Find where the given text appears and provide that cell's center as [X, Y] coordinate. 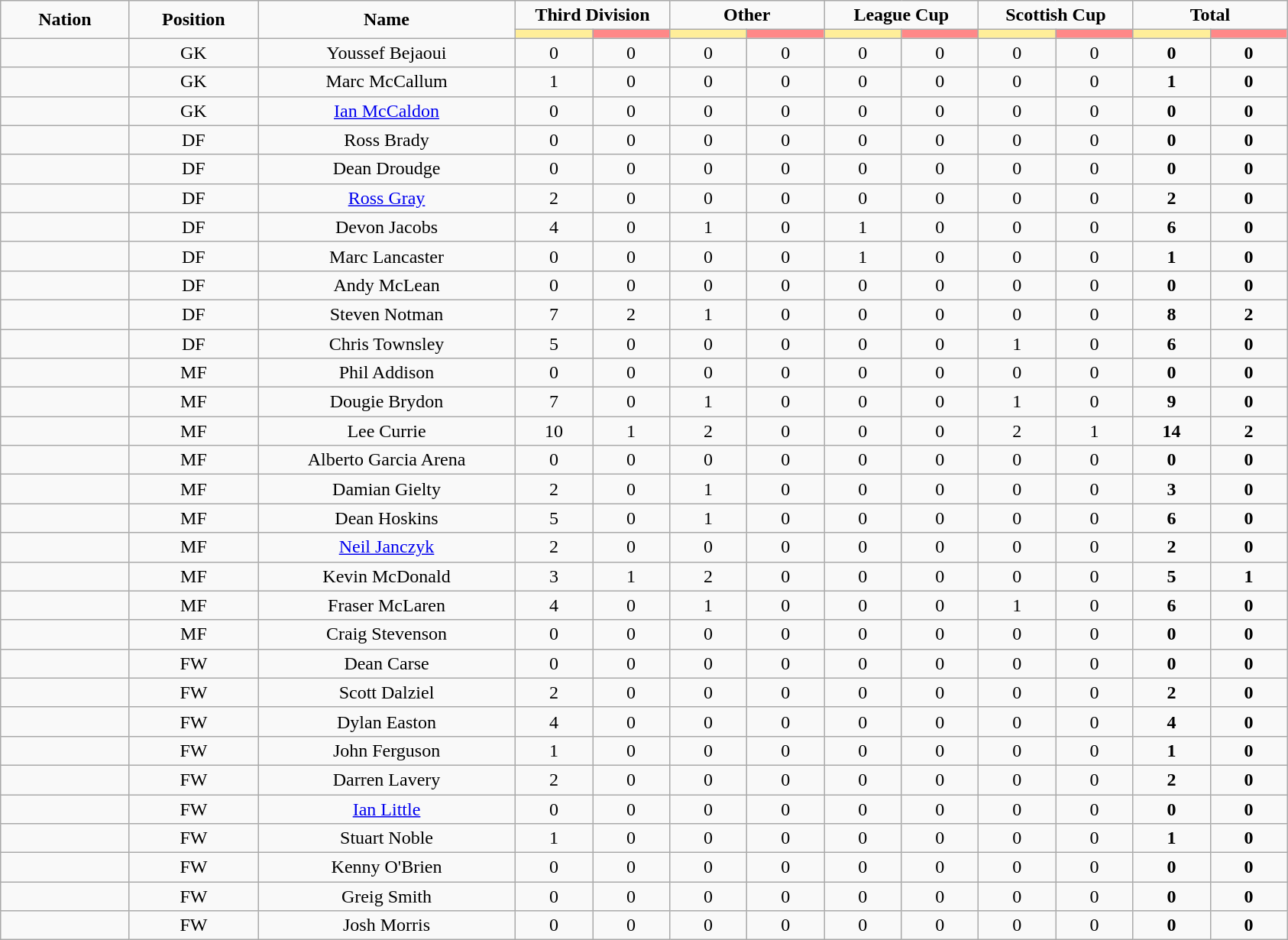
Marc McCallum [387, 82]
Position [193, 20]
Scott Dalziel [387, 692]
Ross Gray [387, 198]
Stuart Noble [387, 838]
Dean Droudge [387, 169]
Ross Brady [387, 140]
Alberto Garcia Arena [387, 460]
Third Division [592, 15]
Fraser McLaren [387, 605]
Dean Carse [387, 663]
8 [1172, 314]
Andy McLean [387, 285]
Chris Townsley [387, 343]
Steven Notman [387, 314]
John Ferguson [387, 750]
Other [747, 15]
Phil Addison [387, 373]
Youssef Bejaoui [387, 53]
9 [1172, 402]
Marc Lancaster [387, 256]
14 [1172, 431]
Josh Morris [387, 925]
Kenny O'Brien [387, 867]
League Cup [901, 15]
Scottish Cup [1056, 15]
Craig Stevenson [387, 634]
Dougie Brydon [387, 402]
Greig Smith [387, 896]
Kevin McDonald [387, 576]
Dylan Easton [387, 721]
Neil Janczyk [387, 547]
Total [1210, 15]
Name [387, 20]
Dean Hoskins [387, 518]
Darren Lavery [387, 780]
Damian Gielty [387, 489]
Ian McCaldon [387, 111]
Ian Little [387, 809]
10 [553, 431]
Nation [65, 20]
Devon Jacobs [387, 227]
Lee Currie [387, 431]
